Locate the cell with the specified text and output its (x, y) center coordinate. 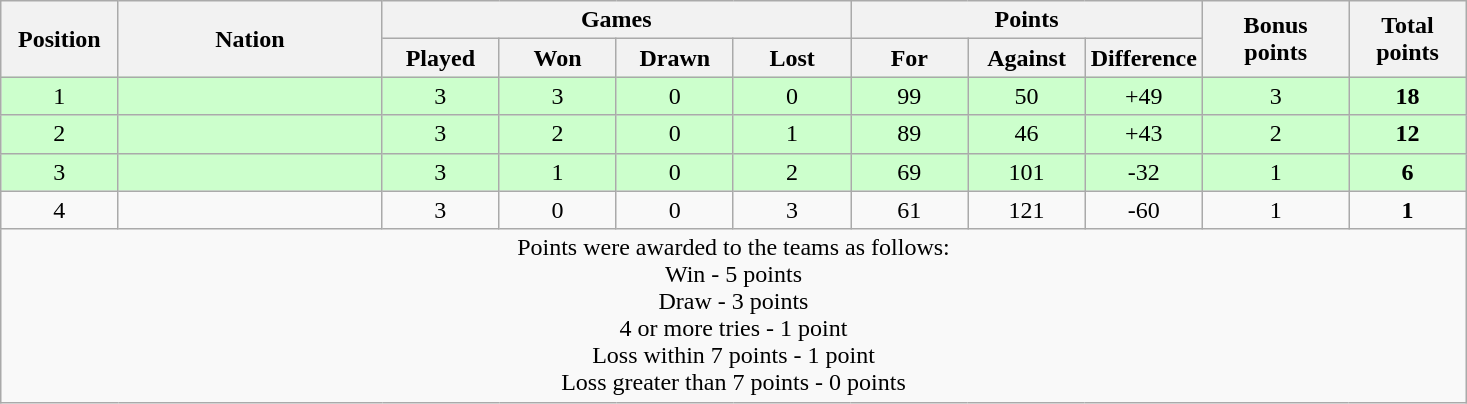
Nation (250, 39)
+49 (1144, 96)
89 (910, 134)
4 (60, 210)
Position (60, 39)
Played (440, 58)
Bonuspoints (1276, 39)
6 (1408, 172)
50 (1026, 96)
Totalpoints (1408, 39)
101 (1026, 172)
46 (1026, 134)
Drawn (674, 58)
Lost (792, 58)
99 (910, 96)
Won (558, 58)
-60 (1144, 210)
12 (1408, 134)
Against (1026, 58)
18 (1408, 96)
-32 (1144, 172)
121 (1026, 210)
61 (910, 210)
Points (1027, 20)
+43 (1144, 134)
Games (616, 20)
For (910, 58)
Difference (1144, 58)
69 (910, 172)
